Capture the cell that displays the provided text and extract its (X, Y) central coordinate. 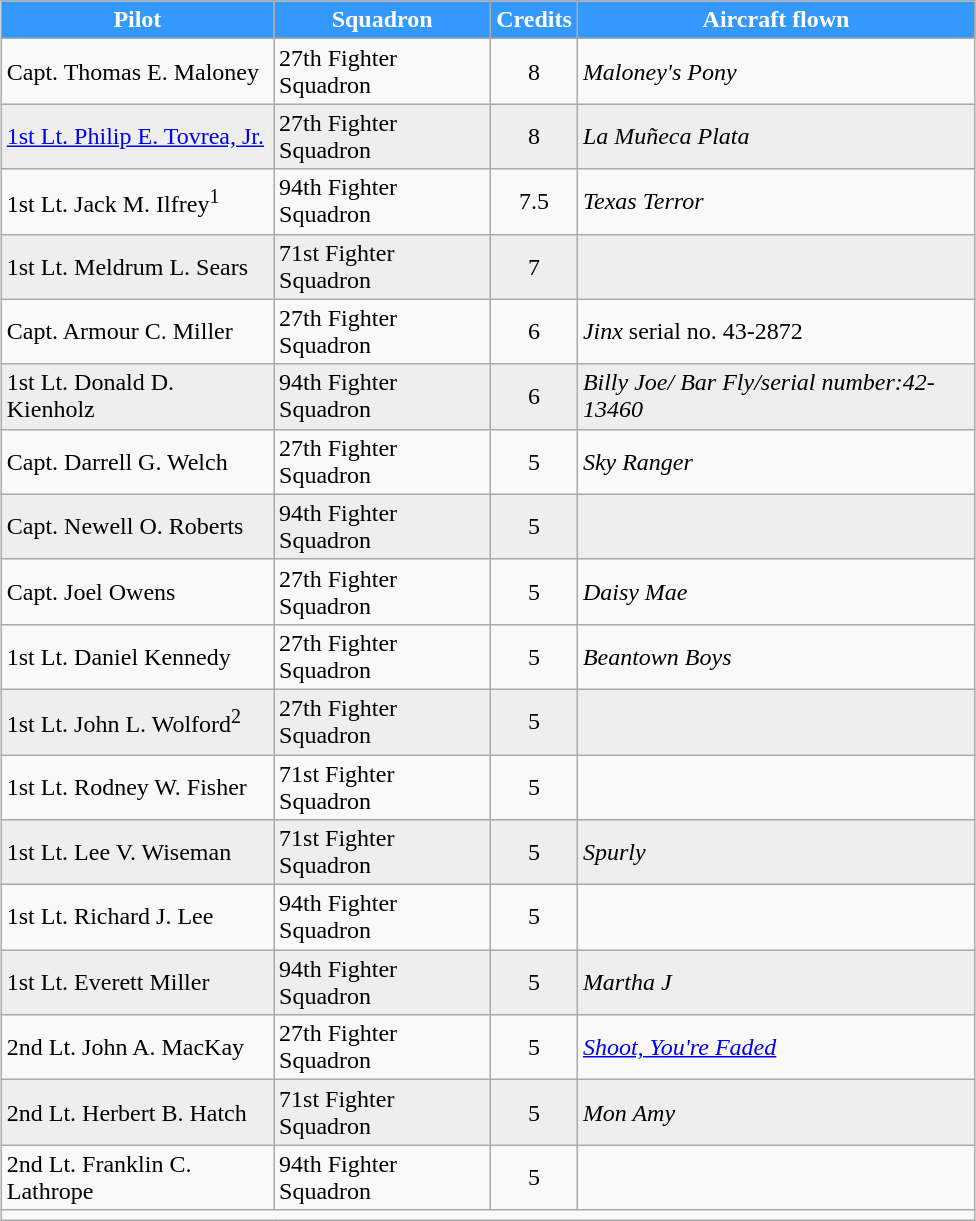
2nd Lt. John A. MacKay (137, 1048)
1st Lt. John L. Wolford2 (137, 722)
1st Lt. Philip E. Tovrea, Jr. (137, 136)
Texas Terror (776, 202)
Sky Ranger (776, 462)
Billy Joe/ Bar Fly/serial number:42-13460 (776, 396)
Aircraft flown (776, 20)
Capt. Joel Owens (137, 592)
1st Lt. Jack M. Ilfrey1 (137, 202)
Shoot, You're Faded (776, 1048)
Martha J (776, 982)
Credits (534, 20)
Capt. Newell O. Roberts (137, 526)
1st Lt. Lee V. Wiseman (137, 852)
7.5 (534, 202)
1st Lt. Rodney W. Fisher (137, 786)
Jinx serial no. 43-2872 (776, 332)
1st Lt. Daniel Kennedy (137, 656)
2nd Lt. Franklin C. Lathrope (137, 1178)
1st Lt. Donald D. Kienholz (137, 396)
Maloney's Pony (776, 72)
1st Lt. Richard J. Lee (137, 918)
7 (534, 266)
Capt. Thomas E. Maloney (137, 72)
Spurly (776, 852)
2nd Lt. Herbert B. Hatch (137, 1112)
Mon Amy (776, 1112)
1st Lt. Meldrum L. Sears (137, 266)
Daisy Mae (776, 592)
Pilot (137, 20)
Beantown Boys (776, 656)
Capt. Darrell G. Welch (137, 462)
Squadron (382, 20)
Capt. Armour C. Miller (137, 332)
1st Lt. Everett Miller (137, 982)
La Muñeca Plata (776, 136)
